Locate the cell with the specified text and output its [x, y] center coordinate. 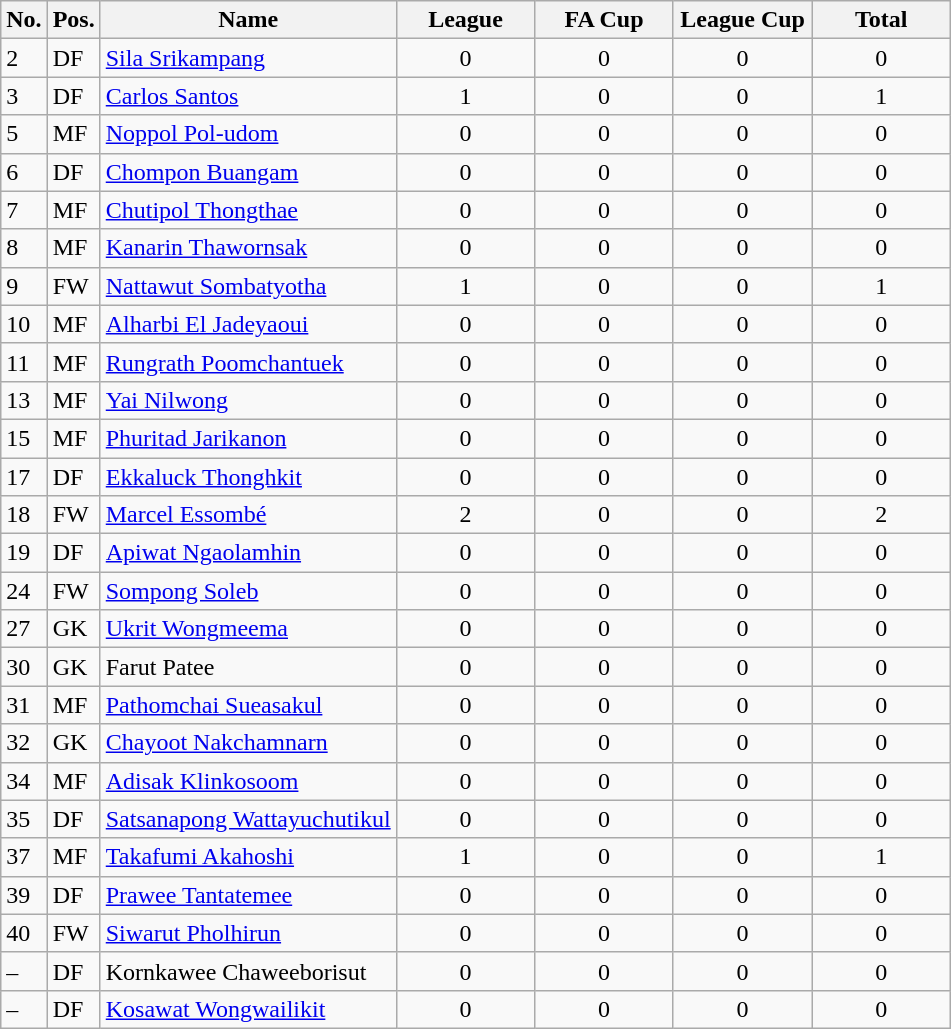
No. [24, 20]
35 [24, 819]
Adisak Klinkosoom [248, 781]
Ekkaluck Thonghkit [248, 477]
Rungrath Poomchantuek [248, 362]
37 [24, 857]
League Cup [742, 20]
24 [24, 591]
8 [24, 248]
Kanarin Thawornsak [248, 248]
Carlos Santos [248, 96]
Total [882, 20]
15 [24, 438]
9 [24, 286]
Kosawat Wongwailikit [248, 1009]
6 [24, 172]
Siwarut Pholhirun [248, 933]
FA Cup [604, 20]
5 [24, 134]
Farut Patee [248, 667]
Apiwat Ngaolamhin [248, 553]
Chayoot Nakchamnarn [248, 743]
Name [248, 20]
Pathomchai Sueasakul [248, 705]
Takafumi Akahoshi [248, 857]
7 [24, 210]
19 [24, 553]
Alharbi El Jadeyaoui [248, 324]
39 [24, 895]
Sompong Soleb [248, 591]
Phuritad Jarikanon [248, 438]
Sila Srikampang [248, 58]
League [466, 20]
Ukrit Wongmeema [248, 629]
11 [24, 362]
31 [24, 705]
40 [24, 933]
30 [24, 667]
Kornkawee Chaweeborisut [248, 971]
34 [24, 781]
Pos. [74, 20]
Nattawut Sombatyotha [248, 286]
13 [24, 400]
Yai Nilwong [248, 400]
Chutipol Thongthae [248, 210]
27 [24, 629]
Chompon Buangam [248, 172]
Prawee Tantatemee [248, 895]
3 [24, 96]
17 [24, 477]
Noppol Pol-udom [248, 134]
18 [24, 515]
Marcel Essombé [248, 515]
Satsanapong Wattayuchutikul [248, 819]
32 [24, 743]
10 [24, 324]
